Search for the cell housing the specified text and yield its [X, Y] center coordinate. 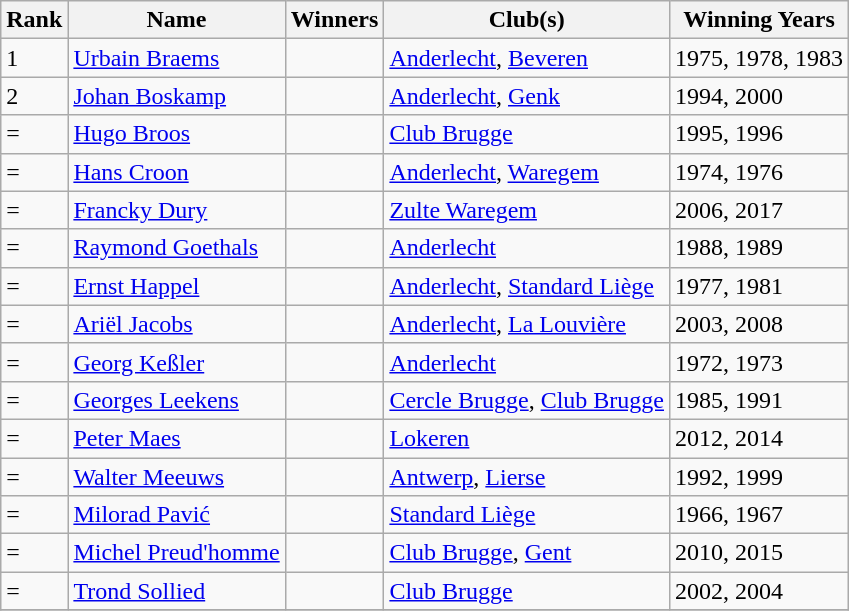
Michel Preud'homme [176, 553]
Club(s) [527, 20]
Raymond Goethals [176, 248]
Anderlecht, Beveren [527, 58]
1974, 1976 [760, 172]
1992, 1999 [760, 477]
1975, 1978, 1983 [760, 58]
2 [34, 96]
1 [34, 58]
2012, 2014 [760, 438]
Antwerp, Lierse [527, 477]
Winners [334, 20]
Anderlecht, Waregem [527, 172]
2006, 2017 [760, 210]
Georg Keßler [176, 362]
1966, 1967 [760, 515]
1985, 1991 [760, 400]
Lokeren [527, 438]
Johan Boskamp [176, 96]
1988, 1989 [760, 248]
Walter Meeuws [176, 477]
Winning Years [760, 20]
Cercle Brugge, Club Brugge [527, 400]
1977, 1981 [760, 286]
1972, 1973 [760, 362]
Club Brugge, Gent [527, 553]
Anderlecht, La Louvière [527, 324]
2003, 2008 [760, 324]
Peter Maes [176, 438]
Georges Leekens [176, 400]
2002, 2004 [760, 591]
1995, 1996 [760, 134]
Francky Dury [176, 210]
Ariël Jacobs [176, 324]
Trond Sollied [176, 591]
Ernst Happel [176, 286]
Hugo Broos [176, 134]
Standard Liège [527, 515]
2010, 2015 [760, 553]
Anderlecht, Genk [527, 96]
Milorad Pavić [176, 515]
Zulte Waregem [527, 210]
Urbain Braems [176, 58]
Hans Croon [176, 172]
Anderlecht, Standard Liège [527, 286]
1994, 2000 [760, 96]
Rank [34, 20]
Name [176, 20]
